Capture the cell that displays the provided text and extract its [x, y] central coordinate. 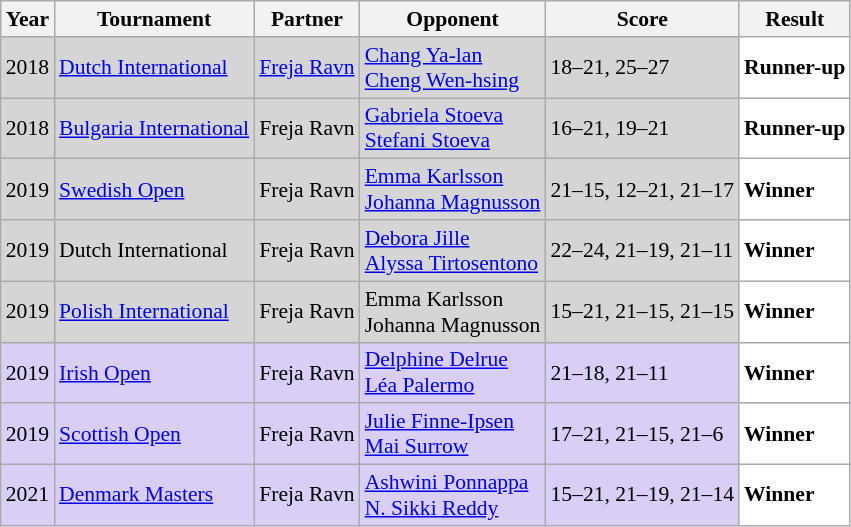
Scottish Open [154, 434]
Tournament [154, 19]
Year [28, 19]
Opponent [453, 19]
15–21, 21–15, 21–15 [642, 312]
Delphine Delrue Léa Palermo [453, 372]
22–24, 21–19, 21–11 [642, 250]
18–21, 25–27 [642, 68]
Julie Finne-Ipsen Mai Surrow [453, 434]
Swedish Open [154, 190]
2021 [28, 496]
21–18, 21–11 [642, 372]
Score [642, 19]
Chang Ya-lan Cheng Wen-hsing [453, 68]
Bulgaria International [154, 128]
Partner [306, 19]
Debora Jille Alyssa Tirtosentono [453, 250]
Polish International [154, 312]
Ashwini Ponnappa N. Sikki Reddy [453, 496]
15–21, 21–19, 21–14 [642, 496]
Result [794, 19]
21–15, 12–21, 21–17 [642, 190]
17–21, 21–15, 21–6 [642, 434]
Irish Open [154, 372]
Gabriela Stoeva Stefani Stoeva [453, 128]
16–21, 19–21 [642, 128]
Denmark Masters [154, 496]
